For the text-containing cell, return its midpoint in (x, y) coordinate format. 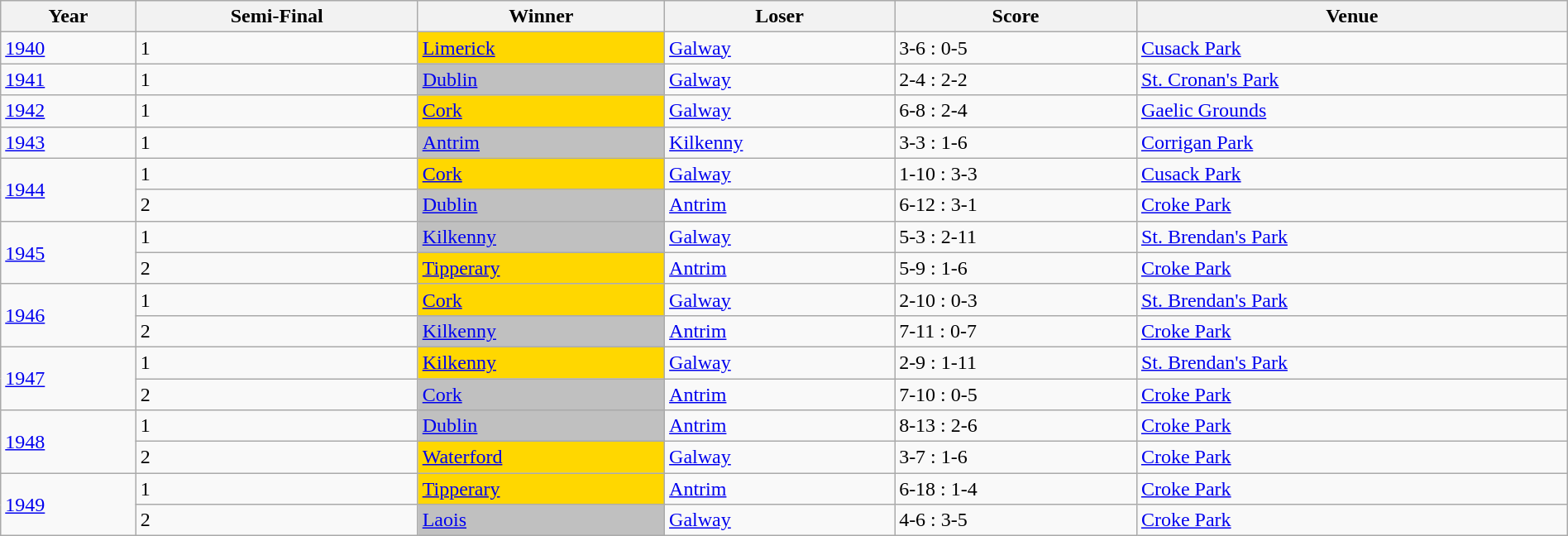
1940 (69, 48)
1941 (69, 79)
3-6 : 0-5 (1016, 48)
Score (1016, 17)
Corrigan Park (1351, 142)
2-9 : 1-11 (1016, 362)
2-10 : 0-3 (1016, 299)
2-4 : 2-2 (1016, 79)
Laois (541, 520)
Venue (1351, 17)
6-18 : 1-4 (1016, 489)
Waterford (541, 457)
Gaelic Grounds (1351, 111)
8-13 : 2-6 (1016, 426)
6-8 : 2-4 (1016, 111)
1948 (69, 442)
3-7 : 1-6 (1016, 457)
Winner (541, 17)
1947 (69, 378)
5-3 : 2-11 (1016, 237)
Year (69, 17)
Semi-Final (276, 17)
6-12 : 3-1 (1016, 205)
1945 (69, 252)
7-10 : 0-5 (1016, 395)
1946 (69, 315)
St. Cronan's Park (1351, 79)
1949 (69, 505)
Limerick (541, 48)
1943 (69, 142)
4-6 : 3-5 (1016, 520)
1942 (69, 111)
1944 (69, 189)
1-10 : 3-3 (1016, 174)
5-9 : 1-6 (1016, 268)
7-11 : 0-7 (1016, 331)
Loser (780, 17)
3-3 : 1-6 (1016, 142)
